Return the [x, y] coordinate for the center point of the cell that contains the specified text.  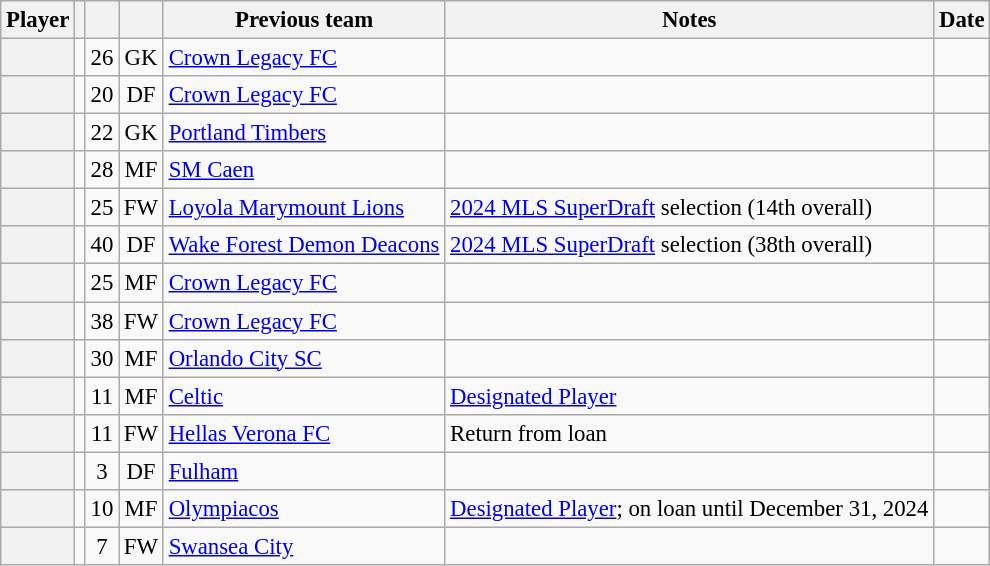
30 [102, 358]
20 [102, 95]
Notes [690, 20]
Loyola Marymount Lions [304, 208]
2024 MLS SuperDraft selection (38th overall) [690, 245]
Return from loan [690, 433]
Hellas Verona FC [304, 433]
Designated Player [690, 396]
Date [962, 20]
26 [102, 58]
Swansea City [304, 546]
Olympiacos [304, 509]
SM Caen [304, 170]
Fulham [304, 471]
3 [102, 471]
Previous team [304, 20]
Designated Player; on loan until December 31, 2024 [690, 509]
2024 MLS SuperDraft selection (14th overall) [690, 208]
Orlando City SC [304, 358]
Player [38, 20]
Celtic [304, 396]
Wake Forest Demon Deacons [304, 245]
38 [102, 321]
7 [102, 546]
10 [102, 509]
Portland Timbers [304, 133]
40 [102, 245]
22 [102, 133]
28 [102, 170]
